Find where the given text appears and provide that cell's center as [X, Y] coordinate. 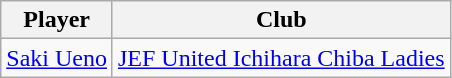
Club [281, 20]
JEF United Ichihara Chiba Ladies [281, 58]
Player [57, 20]
Saki Ueno [57, 58]
